Determine the [X, Y] coordinate at the center of the cell enclosing the given text.  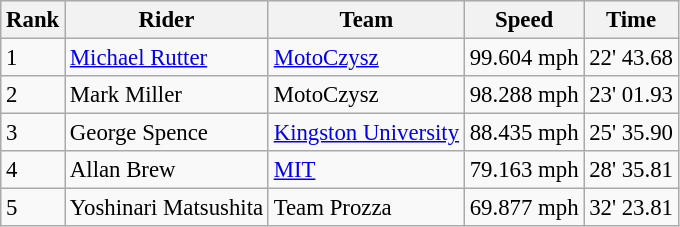
5 [33, 208]
99.604 mph [524, 58]
23' 01.93 [631, 95]
1 [33, 58]
69.877 mph [524, 208]
88.435 mph [524, 133]
79.163 mph [524, 170]
Team [366, 20]
28' 35.81 [631, 170]
Rider [167, 20]
Yoshinari Matsushita [167, 208]
Michael Rutter [167, 58]
MIT [366, 170]
Mark Miller [167, 95]
Allan Brew [167, 170]
George Spence [167, 133]
32' 23.81 [631, 208]
Time [631, 20]
Kingston University [366, 133]
2 [33, 95]
Speed [524, 20]
22' 43.68 [631, 58]
3 [33, 133]
98.288 mph [524, 95]
Team Prozza [366, 208]
25' 35.90 [631, 133]
Rank [33, 20]
4 [33, 170]
